Provide the (X, Y) coordinate of the cell's center where the given text is located.  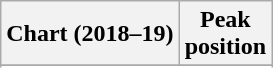
Peak position (225, 34)
Chart (2018–19) (90, 34)
